Pinpoint the cell where the given text exists, returning its (X, Y) midpoint coordinate. 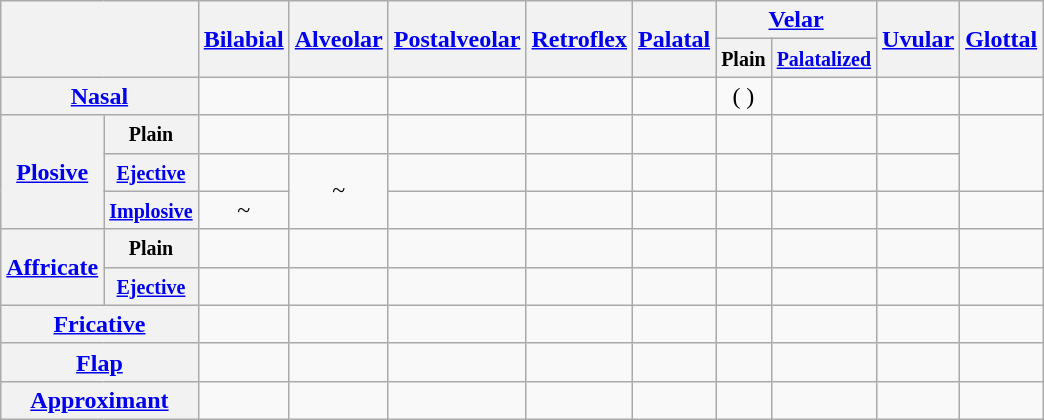
Retroflex (580, 39)
Velar (796, 20)
Flap (100, 362)
Nasal (100, 96)
Affricate (52, 267)
Palatalized (824, 58)
Fricative (100, 324)
Uvular (918, 39)
Palatal (674, 39)
Bilabial (244, 39)
Plosive (52, 172)
Glottal (1002, 39)
Alveolar (338, 39)
Implosive (151, 210)
Approximant (100, 400)
Postalveolar (457, 39)
( ) (744, 96)
